Search for the cell housing the specified text and yield its [X, Y] center coordinate. 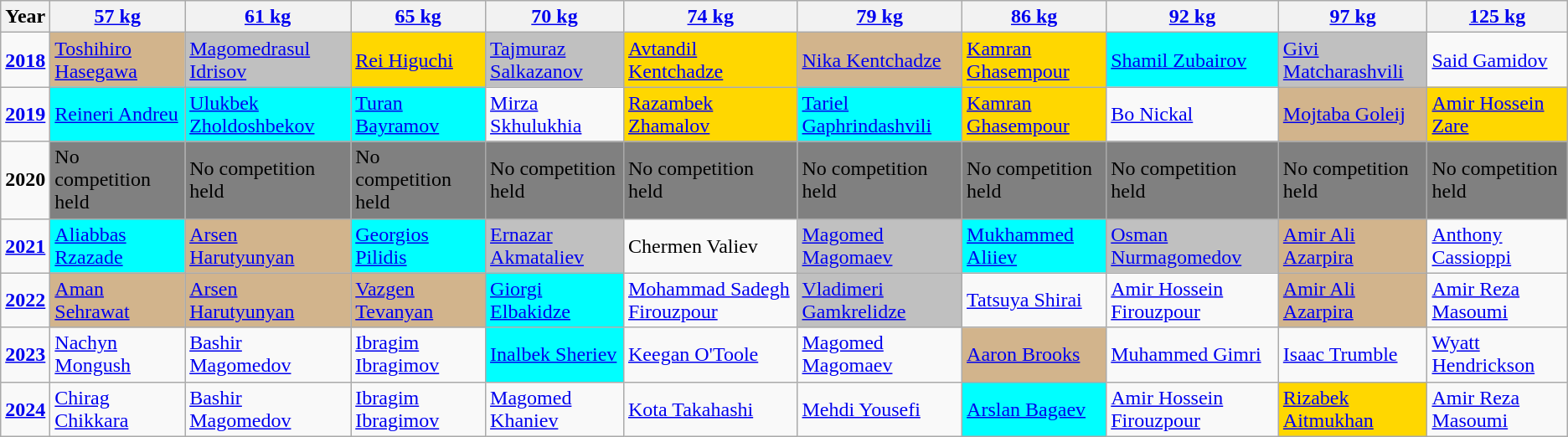
Giorgi Elbakidze [554, 300]
Wyatt Hendrickson [1498, 355]
Tatsuya Shirai [1034, 300]
Nachyn Mongush [117, 355]
Mohammad Sadegh Firouzpour [710, 300]
125 kg [1498, 17]
Isaac Trumble [1353, 355]
Razambek Zhamalov [710, 114]
79 kg [879, 17]
Bo Nickal [1193, 114]
Year [25, 17]
2019 [25, 114]
Osman Nurmagomedov [1193, 246]
Givi Matcharashvili [1353, 60]
2018 [25, 60]
Nika Kentchadze [879, 60]
Chermen Valiev [710, 246]
61 kg [268, 17]
Ulukbek Zholdoshbekov [268, 114]
Said Gamidov [1498, 60]
Amir Hossein Zare [1498, 114]
97 kg [1353, 17]
Ernazar Akmataliev [554, 246]
Aaron Brooks [1034, 355]
Vazgen Tevanyan [419, 300]
Muhammed Gimri [1193, 355]
Mehdi Yousefi [879, 409]
Avtandil Kentchadze [710, 60]
Reineri Andreu [117, 114]
2020 [25, 180]
2024 [25, 409]
Mojtaba Goleij [1353, 114]
2022 [25, 300]
Shamil Zubairov [1193, 60]
Inalbek Sheriev [554, 355]
70 kg [554, 17]
Toshihiro Hasegawa [117, 60]
92 kg [1193, 17]
Rizabek Aitmukhan [1353, 409]
Mirza Skhulukhia [554, 114]
Aliabbas Rzazade [117, 246]
Aman Sehrawat [117, 300]
74 kg [710, 17]
Vladimeri Gamkrelidze [879, 300]
Magomedrasul Idrisov [268, 60]
Keegan O'Toole [710, 355]
Rei Higuchi [419, 60]
Chirag Chikkara [117, 409]
Arslan Bagaev [1034, 409]
Georgios Pilidis [419, 246]
86 kg [1034, 17]
Tariel Gaphrindashvili [879, 114]
Tajmuraz Salkazanov [554, 60]
Anthony Cassioppi [1498, 246]
2021 [25, 246]
Turan Bayramov [419, 114]
2023 [25, 355]
65 kg [419, 17]
Magomed Khaniev [554, 409]
Mukhammed Aliiev [1034, 246]
57 kg [117, 17]
Kota Takahashi [710, 409]
